Pinpoint the cell where the given text exists, returning its [x, y] midpoint coordinate. 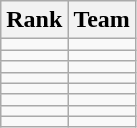
Rank [34, 20]
Team [102, 20]
